Extract the (x, y) coordinate from the center of the cell holding the provided text.  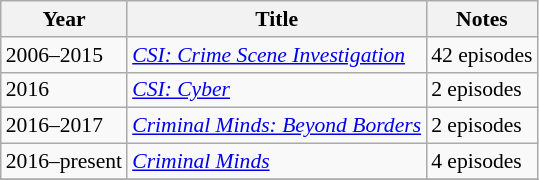
2016–present (64, 162)
CSI: Cyber (276, 90)
CSI: Crime Scene Investigation (276, 55)
2006–2015 (64, 55)
2016 (64, 90)
4 episodes (482, 162)
42 episodes (482, 55)
Title (276, 19)
Year (64, 19)
Criminal Minds: Beyond Borders (276, 126)
2016–2017 (64, 126)
Notes (482, 19)
Criminal Minds (276, 162)
